Provide the [x, y] coordinate of the cell's center where the given text is located.  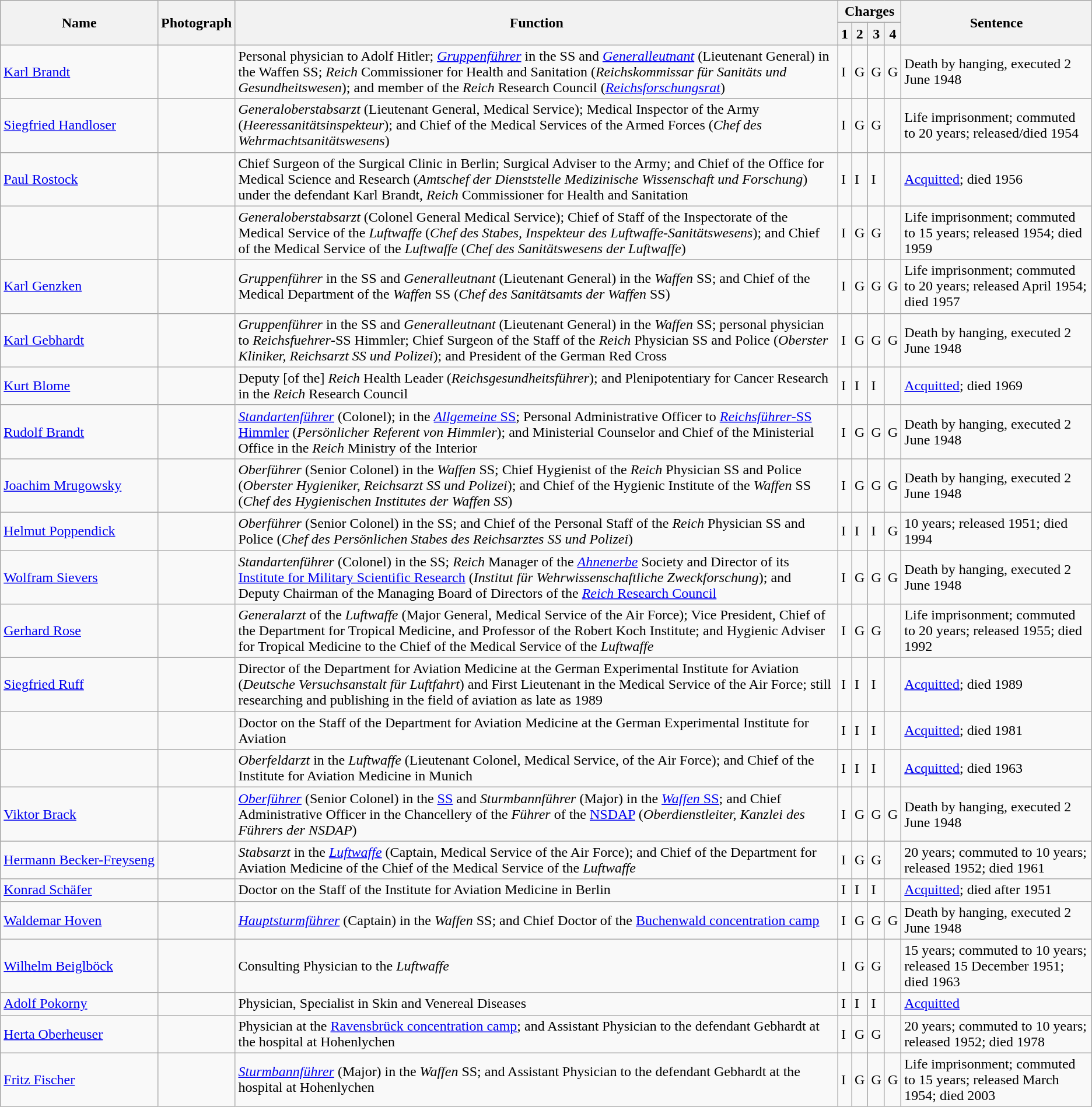
1 [845, 34]
Life imprisonment; commuted to 20 years; released April 1954; died 1957 [996, 286]
Deputy [of the] Reich Health Leader (Reichsgesundheitsführer); and Plenipotentiary for Cancer Research in the Reich Research Council [537, 386]
Acquitted; died 1989 [996, 685]
Adolf Pokorny [79, 1004]
Paul Rostock [79, 179]
10 years; released 1951; died 1994 [996, 531]
Photograph [197, 23]
Acquitted; died 1981 [996, 730]
Life imprisonment; commuted to 20 years; released 1955; died 1992 [996, 631]
Acquitted; died after 1951 [996, 890]
Viktor Brack [79, 814]
Acquitted [996, 1004]
Konrad Schäfer [79, 890]
Siegfried Handloser [79, 125]
20 years; commuted to 10 years; released 1952; died 1978 [996, 1034]
3 [876, 34]
Kurt Blome [79, 386]
Siegfried Ruff [79, 685]
Sturmbannführer (Major) in the Waffen SS; and Assistant Physician to the defendant Gebhardt at the hospital at Hohenlychen [537, 1080]
Oberfeldarzt in the Luftwaffe (Lieutenant Colonel, Medical Service, of the Air Force); and Chief of the Institute for Aviation Medicine in Munich [537, 769]
20 years; commuted to 10 years; released 1952; died 1961 [996, 860]
Doctor on the Staff of the Department for Aviation Medicine at the German Experimental Institute for Aviation [537, 730]
4 [892, 34]
Name [79, 23]
Karl Brandt [79, 72]
Acquitted; died 1969 [996, 386]
Acquitted; died 1963 [996, 769]
15 years; commuted to 10 years; released 15 December 1951; died 1963 [996, 966]
Karl Genzken [79, 286]
Sentence [996, 23]
Fritz Fischer [79, 1080]
Hermann Becker-Freyseng [79, 860]
Function [537, 23]
Gerhard Rose [79, 631]
Herta Oberheuser [79, 1034]
2 [860, 34]
Physician, Specialist in Skin and Venereal Diseases [537, 1004]
Charges [870, 12]
Doctor on the Staff of the Institute for Aviation Medicine in Berlin [537, 890]
Consulting Physician to the Luftwaffe [537, 966]
Karl Gebhardt [79, 340]
Wolfram Sievers [79, 577]
Acquitted; died 1956 [996, 179]
Life imprisonment; commuted to 15 years; released 1954; died 1959 [996, 233]
Hauptsturmführer (Captain) in the Waffen SS; and Chief Doctor of the Buchenwald concentration camp [537, 920]
Physician at the Ravensbrück concentration camp; and Assistant Physician to the defendant Gebhardt at the hospital at Hohenlychen [537, 1034]
Joachim Mrugowsky [79, 485]
Waldemar Hoven [79, 920]
Life imprisonment; commuted to 15 years; released March 1954; died 2003 [996, 1080]
Helmut Poppendick [79, 531]
Rudolf Brandt [79, 432]
Life imprisonment; commuted to 20 years; released/died 1954 [996, 125]
Wilhelm Beiglböck [79, 966]
